Find where the given text appears and provide that cell's center as [x, y] coordinate. 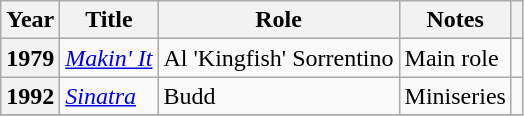
Sinatra [109, 96]
Makin' It [109, 58]
Main role [455, 58]
Role [278, 20]
1979 [30, 58]
Al 'Kingfish' Sorrentino [278, 58]
Year [30, 20]
1992 [30, 96]
Title [109, 20]
Notes [455, 20]
Budd [278, 96]
Miniseries [455, 96]
